Search for the cell housing the specified text and yield its (X, Y) center coordinate. 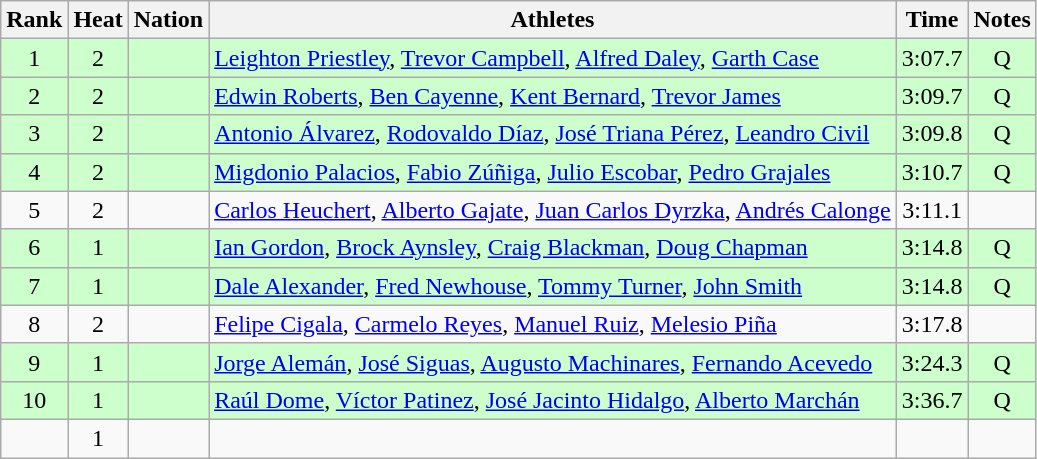
Ian Gordon, Brock Aynsley, Craig Blackman, Doug Chapman (553, 248)
4 (34, 172)
3:24.3 (932, 362)
7 (34, 286)
3:09.7 (932, 96)
3:36.7 (932, 400)
5 (34, 210)
Migdonio Palacios, Fabio Zúñiga, Julio Escobar, Pedro Grajales (553, 172)
Raúl Dome, Víctor Patinez, José Jacinto Hidalgo, Alberto Marchán (553, 400)
Notes (1002, 20)
3:11.1 (932, 210)
10 (34, 400)
Nation (168, 20)
Leighton Priestley, Trevor Campbell, Alfred Daley, Garth Case (553, 58)
3:09.8 (932, 134)
8 (34, 324)
Heat (98, 20)
3 (34, 134)
3:07.7 (932, 58)
Time (932, 20)
Jorge Alemán, José Siguas, Augusto Machinares, Fernando Acevedo (553, 362)
6 (34, 248)
Rank (34, 20)
3:17.8 (932, 324)
Felipe Cigala, Carmelo Reyes, Manuel Ruiz, Melesio Piña (553, 324)
Antonio Álvarez, Rodovaldo Díaz, José Triana Pérez, Leandro Civil (553, 134)
Carlos Heuchert, Alberto Gajate, Juan Carlos Dyrzka, Andrés Calonge (553, 210)
9 (34, 362)
3:10.7 (932, 172)
Athletes (553, 20)
Edwin Roberts, Ben Cayenne, Kent Bernard, Trevor James (553, 96)
Dale Alexander, Fred Newhouse, Tommy Turner, John Smith (553, 286)
